Determine the (X, Y) coordinate at the center of the cell enclosing the given text.  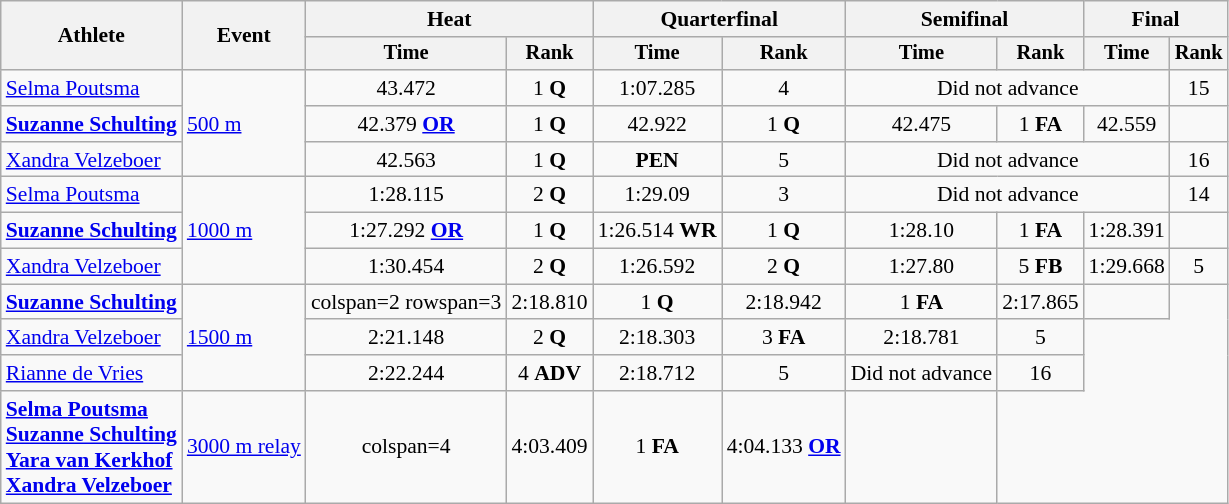
2:18.303 (658, 338)
42.559 (1127, 124)
1:07.285 (658, 88)
1:27.80 (922, 267)
1000 m (244, 230)
Athlete (92, 36)
5 FB (1040, 267)
PEN (658, 160)
1:29.668 (1127, 267)
2:18.810 (549, 302)
Selma PoutsmaSuzanne SchultingYara van KerkhofXandra Velzeboer (92, 447)
3 FA (784, 338)
Event (244, 36)
2:21.148 (406, 338)
42.379 OR (406, 124)
4:04.133 OR (784, 447)
Rianne de Vries (92, 373)
42.475 (922, 124)
42.563 (406, 160)
1:26.514 WR (658, 231)
1:29.09 (658, 195)
3 (784, 195)
1:28.391 (1127, 231)
14 (1199, 195)
4 ADV (549, 373)
15 (1199, 88)
1500 m (244, 338)
42.922 (658, 124)
2:18.781 (922, 338)
3000 m relay (244, 447)
1:30.454 (406, 267)
Quarterfinal (720, 19)
1:26.592 (658, 267)
colspan=4 (406, 447)
2:22.244 (406, 373)
Final (1156, 19)
1:27.292 OR (406, 231)
colspan=2 rowspan=3 (406, 302)
1:28.115 (406, 195)
43.472 (406, 88)
2:17.865 (1040, 302)
Heat (450, 19)
1:28.10 (922, 231)
4 (784, 88)
2:18.712 (658, 373)
4:03.409 (549, 447)
2:18.942 (784, 302)
500 m (244, 124)
Semifinal (965, 19)
